Return (X, Y) of the center of cell containing provided text 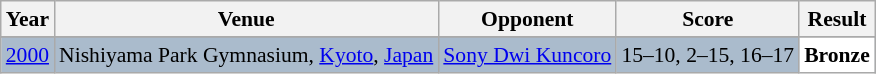
Result (837, 19)
Bronze (837, 55)
Sony Dwi Kuncoro (527, 55)
Opponent (527, 19)
15–10, 2–15, 16–17 (708, 55)
2000 (28, 55)
Venue (246, 19)
Year (28, 19)
Nishiyama Park Gymnasium, Kyoto, Japan (246, 55)
Score (708, 19)
